Find where the given text appears and provide that cell's center as (X, Y) coordinate. 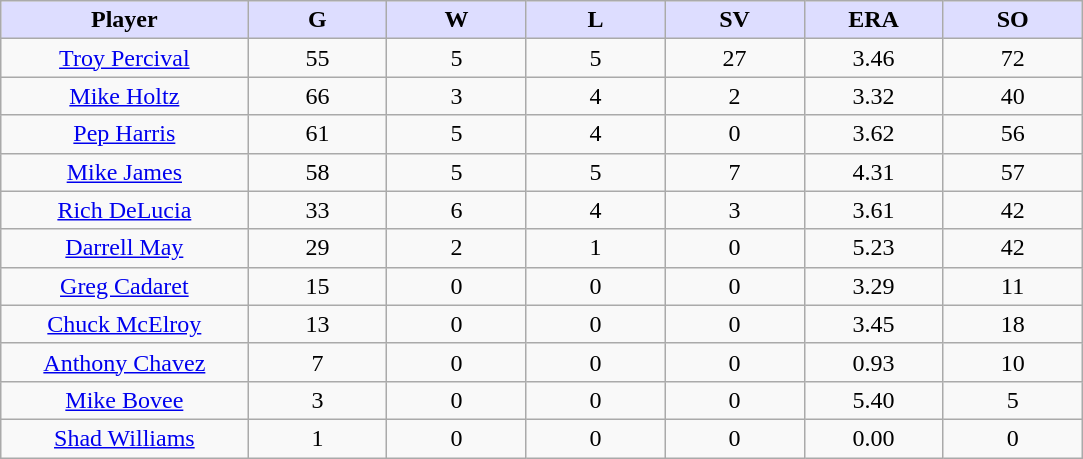
Chuck McElroy (124, 324)
L (596, 20)
55 (318, 58)
W (456, 20)
72 (1012, 58)
3.62 (874, 134)
11 (1012, 286)
3.61 (874, 210)
3.46 (874, 58)
Troy Percival (124, 58)
G (318, 20)
Rich DeLucia (124, 210)
0.00 (874, 438)
29 (318, 248)
3.32 (874, 96)
Mike James (124, 172)
Player (124, 20)
Mike Holtz (124, 96)
Shad Williams (124, 438)
3.29 (874, 286)
Pep Harris (124, 134)
SO (1012, 20)
6 (456, 210)
Anthony Chavez (124, 362)
58 (318, 172)
57 (1012, 172)
33 (318, 210)
40 (1012, 96)
27 (734, 58)
5.40 (874, 400)
5.23 (874, 248)
ERA (874, 20)
3.45 (874, 324)
15 (318, 286)
Greg Cadaret (124, 286)
4.31 (874, 172)
SV (734, 20)
18 (1012, 324)
Mike Bovee (124, 400)
61 (318, 134)
13 (318, 324)
Darrell May (124, 248)
10 (1012, 362)
56 (1012, 134)
66 (318, 96)
0.93 (874, 362)
